Locate the cell with the specified text and output its (x, y) center coordinate. 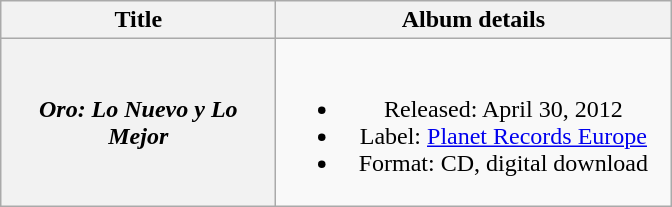
Album details (474, 20)
Title (138, 20)
Oro: Lo Nuevo y Lo Mejor (138, 122)
Released: April 30, 2012Label: Planet Records EuropeFormat: CD, digital download (474, 122)
